Provide the (x, y) coordinate of the cell's center where the given text is located.  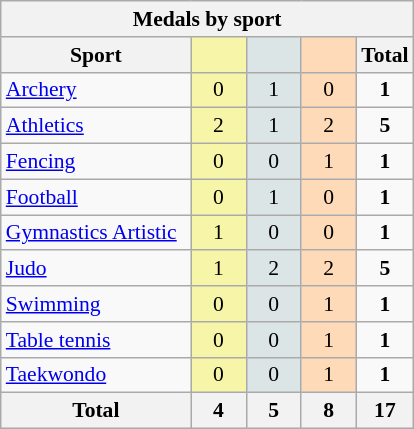
4 (218, 411)
Fencing (96, 162)
Sport (96, 55)
Judo (96, 269)
Table tennis (96, 340)
Medals by sport (208, 19)
Taekwondo (96, 375)
Archery (96, 90)
Gymnastics Artistic (96, 233)
17 (384, 411)
Football (96, 197)
8 (328, 411)
Athletics (96, 126)
Swimming (96, 304)
